Search for the cell housing the specified text and yield its (x, y) center coordinate. 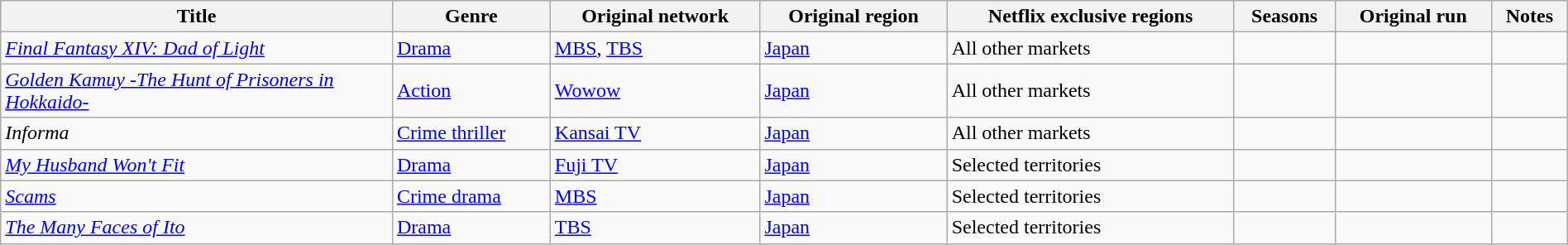
MBS (655, 196)
Action (471, 91)
Original network (655, 17)
TBS (655, 228)
Genre (471, 17)
Fuji TV (655, 165)
Crime thriller (471, 133)
Original run (1413, 17)
Wowow (655, 91)
Final Fantasy XIV: Dad of Light (197, 48)
My Husband Won't Fit (197, 165)
Crime drama (471, 196)
Seasons (1284, 17)
Original region (853, 17)
Golden Kamuy -The Hunt of Prisoners in Hokkaido- (197, 91)
Notes (1529, 17)
Scams (197, 196)
Title (197, 17)
MBS, TBS (655, 48)
Kansai TV (655, 133)
Informa (197, 133)
The Many Faces of Ito (197, 228)
Netflix exclusive regions (1090, 17)
